Find where the given text appears and provide that cell's center as [x, y] coordinate. 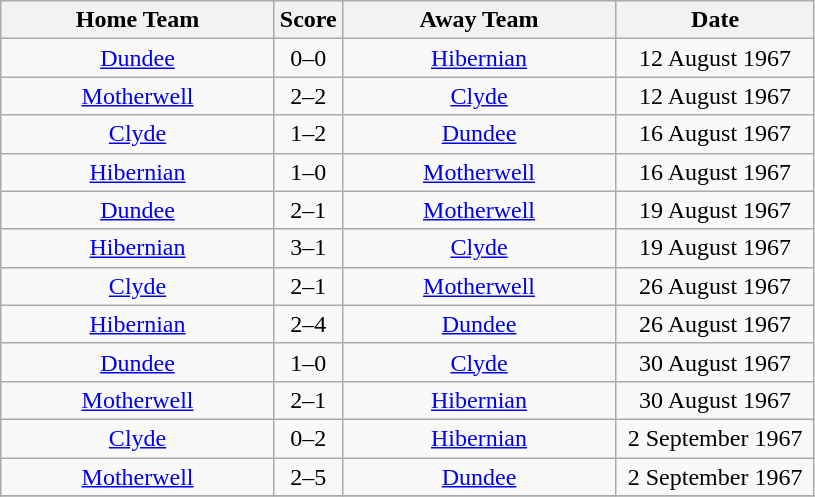
0–0 [308, 58]
1–2 [308, 134]
Score [308, 20]
2–2 [308, 96]
0–2 [308, 438]
Away Team [479, 20]
Date [716, 20]
2–4 [308, 324]
Home Team [138, 20]
3–1 [308, 248]
2–5 [308, 477]
